Scan for the cell matching the given text and deliver its [X, Y] coordinate at center. 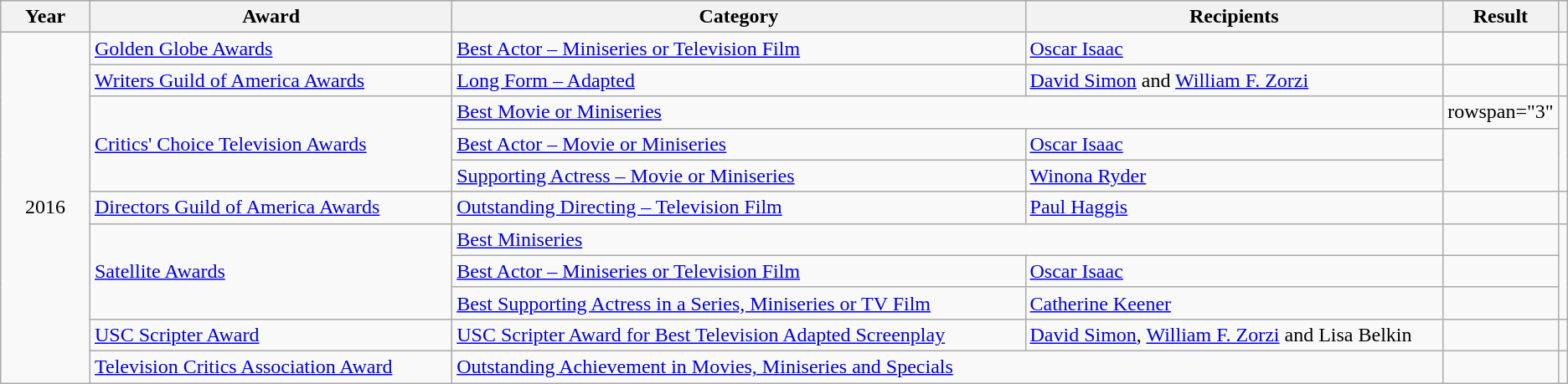
USC Scripter Award for Best Television Adapted Screenplay [739, 335]
Outstanding Achievement in Movies, Miniseries and Specials [948, 366]
Best Movie or Miniseries [948, 112]
Directors Guild of America Awards [271, 207]
David Simon and William F. Zorzi [1235, 80]
Year [45, 17]
Result [1501, 17]
2016 [45, 207]
Long Form – Adapted [739, 80]
rowspan="3" [1501, 112]
Recipients [1235, 17]
Supporting Actress – Movie or Miniseries [739, 176]
Best Actor – Movie or Miniseries [739, 144]
Best Supporting Actress in a Series, Miniseries or TV Film [739, 303]
Catherine Keener [1235, 303]
Outstanding Directing – Television Film [739, 207]
Winona Ryder [1235, 176]
David Simon, William F. Zorzi and Lisa Belkin [1235, 335]
Television Critics Association Award [271, 366]
Satellite Awards [271, 271]
Critics' Choice Television Awards [271, 144]
Golden Globe Awards [271, 49]
USC Scripter Award [271, 335]
Paul Haggis [1235, 207]
Best Miniseries [948, 239]
Category [739, 17]
Writers Guild of America Awards [271, 80]
Award [271, 17]
